Detect which cell encompasses the target text, then output its (x, y) center coordinate. 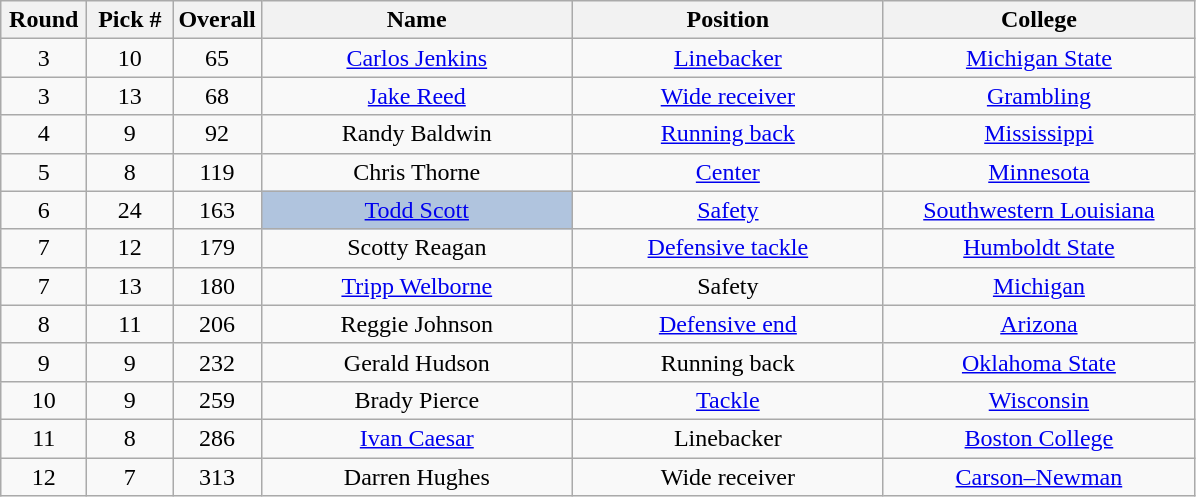
Jake Reed (416, 96)
Southwestern Louisiana (1038, 210)
Michigan (1038, 286)
119 (217, 172)
68 (217, 96)
65 (217, 58)
Todd Scott (416, 210)
Michigan State (1038, 58)
206 (217, 324)
259 (217, 400)
24 (130, 210)
Gerald Hudson (416, 362)
286 (217, 438)
Tackle (728, 400)
Tripp Welborne (416, 286)
Defensive tackle (728, 248)
Center (728, 172)
Grambling (1038, 96)
Defensive end (728, 324)
Overall (217, 20)
Randy Baldwin (416, 134)
4 (44, 134)
Carlos Jenkins (416, 58)
College (1038, 20)
Darren Hughes (416, 477)
Scotty Reagan (416, 248)
Ivan Caesar (416, 438)
Arizona (1038, 324)
180 (217, 286)
Position (728, 20)
Round (44, 20)
163 (217, 210)
Name (416, 20)
Minnesota (1038, 172)
Pick # (130, 20)
232 (217, 362)
Boston College (1038, 438)
Wisconsin (1038, 400)
5 (44, 172)
Mississippi (1038, 134)
313 (217, 477)
Humboldt State (1038, 248)
92 (217, 134)
Chris Thorne (416, 172)
179 (217, 248)
Oklahoma State (1038, 362)
Carson–Newman (1038, 477)
Reggie Johnson (416, 324)
6 (44, 210)
Brady Pierce (416, 400)
